Capture the cell that displays the provided text and extract its (X, Y) central coordinate. 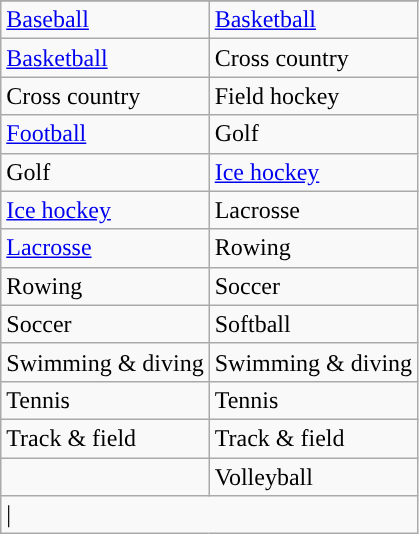
Baseball (105, 20)
Field hockey (313, 96)
Softball (313, 324)
Volleyball (313, 477)
Football (105, 134)
| (210, 515)
